Return the (x, y) coordinate for the center point of the cell that contains the specified text.  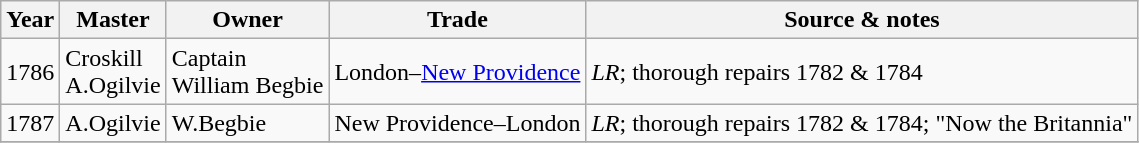
LR; thorough repairs 1782 & 1784; "Now the Britannia" (862, 123)
Trade (458, 20)
CaptainWilliam Begbie (248, 72)
CroskillA.Ogilvie (113, 72)
Source & notes (862, 20)
Owner (248, 20)
LR; thorough repairs 1782 & 1784 (862, 72)
1786 (30, 72)
1787 (30, 123)
New Providence–London (458, 123)
Year (30, 20)
W.Begbie (248, 123)
Master (113, 20)
London–New Providence (458, 72)
A.Ogilvie (113, 123)
